For the text-containing cell, return its midpoint in (x, y) coordinate format. 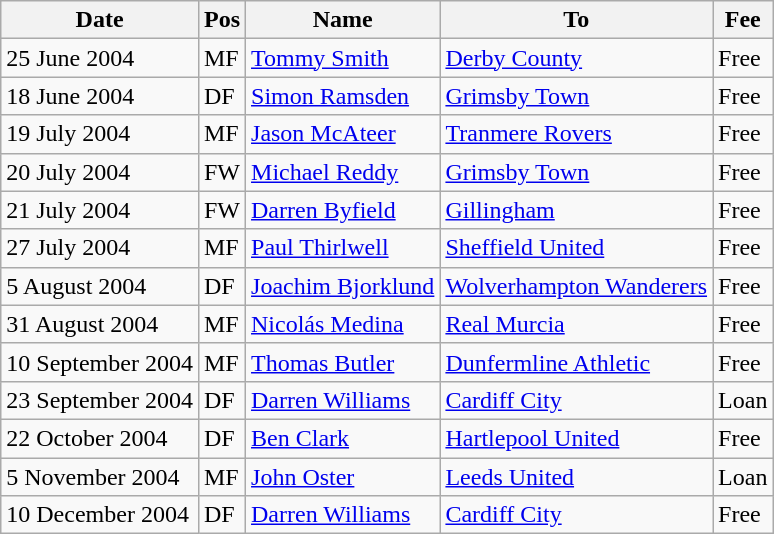
10 December 2004 (100, 515)
Dunfermline Athletic (576, 362)
Thomas Butler (343, 362)
31 August 2004 (100, 324)
10 September 2004 (100, 362)
18 June 2004 (100, 96)
Real Murcia (576, 324)
20 July 2004 (100, 172)
Simon Ramsden (343, 96)
27 July 2004 (100, 248)
Sheffield United (576, 248)
22 October 2004 (100, 438)
Nicolás Medina (343, 324)
21 July 2004 (100, 210)
Date (100, 20)
Paul Thirlwell (343, 248)
Tranmere Rovers (576, 134)
Name (343, 20)
19 July 2004 (100, 134)
Wolverhampton Wanderers (576, 286)
Darren Byfield (343, 210)
5 November 2004 (100, 477)
Jason McAteer (343, 134)
23 September 2004 (100, 400)
Joachim Bjorklund (343, 286)
Fee (743, 20)
Tommy Smith (343, 58)
Ben Clark (343, 438)
Leeds United (576, 477)
5 August 2004 (100, 286)
Gillingham (576, 210)
John Oster (343, 477)
Michael Reddy (343, 172)
25 June 2004 (100, 58)
Hartlepool United (576, 438)
Pos (222, 20)
Derby County (576, 58)
To (576, 20)
